Provide the (x, y) coordinate of the cell's center where the given text is located.  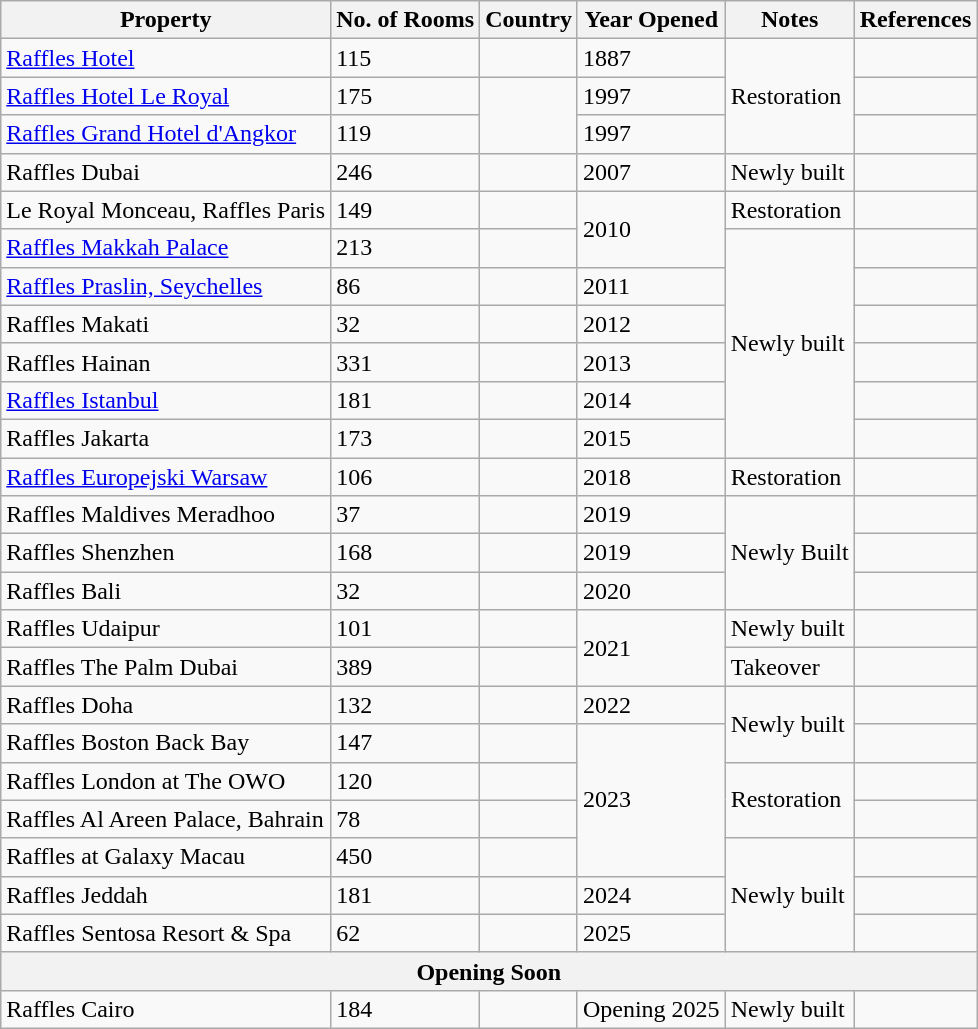
2020 (651, 591)
Le Royal Monceau, Raffles Paris (166, 210)
119 (406, 134)
246 (406, 172)
132 (406, 705)
2012 (651, 324)
147 (406, 743)
Opening Soon (489, 971)
120 (406, 781)
No. of Rooms (406, 20)
2011 (651, 286)
213 (406, 248)
2024 (651, 895)
Raffles Al Areen Palace, Bahrain (166, 819)
2025 (651, 933)
Newly Built (790, 553)
Raffles Udaipur (166, 629)
Raffles Europejski Warsaw (166, 477)
2023 (651, 800)
149 (406, 210)
Property (166, 20)
Raffles at Galaxy Macau (166, 857)
Takeover (790, 667)
Raffles Hainan (166, 362)
184 (406, 1009)
Raffles Boston Back Bay (166, 743)
Raffles Makkah Palace (166, 248)
389 (406, 667)
Raffles Shenzhen (166, 553)
Raffles Makati (166, 324)
Country (529, 20)
Raffles Hotel (166, 58)
78 (406, 819)
Raffles Praslin, Seychelles (166, 286)
2013 (651, 362)
2014 (651, 400)
Raffles London at The OWO (166, 781)
Raffles Sentosa Resort & Spa (166, 933)
37 (406, 515)
2015 (651, 438)
62 (406, 933)
Raffles Cairo (166, 1009)
Raffles Dubai (166, 172)
175 (406, 96)
Raffles Istanbul (166, 400)
Raffles Grand Hotel d'Angkor (166, 134)
Raffles Hotel Le Royal (166, 96)
115 (406, 58)
2010 (651, 229)
450 (406, 857)
Year Opened (651, 20)
2021 (651, 648)
2018 (651, 477)
1887 (651, 58)
Raffles The Palm Dubai (166, 667)
Raffles Doha (166, 705)
86 (406, 286)
Raffles Jakarta (166, 438)
331 (406, 362)
References (916, 20)
173 (406, 438)
168 (406, 553)
Notes (790, 20)
101 (406, 629)
Raffles Maldives Meradhoo (166, 515)
Opening 2025 (651, 1009)
2022 (651, 705)
Raffles Jeddah (166, 895)
2007 (651, 172)
106 (406, 477)
Raffles Bali (166, 591)
